Determine the (x, y) coordinate at the center of the cell enclosing the given text.  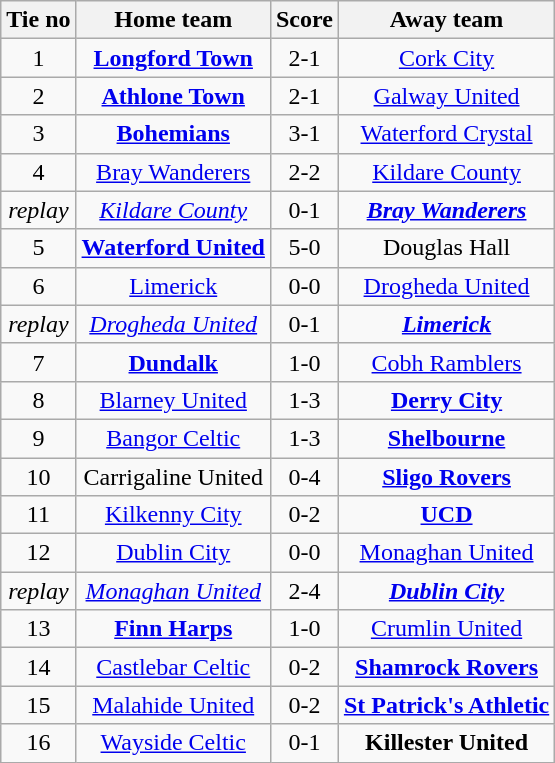
Dundalk (173, 362)
Sligo Rovers (446, 477)
Killester United (446, 743)
9 (38, 438)
Tie no (38, 20)
11 (38, 515)
Athlone Town (173, 96)
2-2 (304, 172)
4 (38, 172)
Bangor Celtic (173, 438)
Derry City (446, 400)
2 (38, 96)
3 (38, 134)
13 (38, 629)
Away team (446, 20)
5-0 (304, 248)
Shamrock Rovers (446, 667)
2-4 (304, 591)
16 (38, 743)
Longford Town (173, 58)
15 (38, 705)
6 (38, 286)
Douglas Hall (446, 248)
Wayside Celtic (173, 743)
Castlebar Celtic (173, 667)
0-4 (304, 477)
Cobh Ramblers (446, 362)
St Patrick's Athletic (446, 705)
Galway United (446, 96)
5 (38, 248)
1 (38, 58)
Crumlin United (446, 629)
Malahide United (173, 705)
Home team (173, 20)
Waterford Crystal (446, 134)
Waterford United (173, 248)
Finn Harps (173, 629)
12 (38, 553)
Shelbourne (446, 438)
3-1 (304, 134)
Cork City (446, 58)
Carrigaline United (173, 477)
UCD (446, 515)
10 (38, 477)
14 (38, 667)
7 (38, 362)
Bohemians (173, 134)
Blarney United (173, 400)
8 (38, 400)
Kilkenny City (173, 515)
Score (304, 20)
